From the cell containing the given text, extract its center point as (x, y) coordinate. 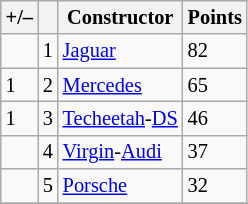
+/– (20, 17)
Points (215, 17)
65 (215, 85)
46 (215, 118)
3 (48, 118)
Porsche (120, 186)
Mercedes (120, 85)
5 (48, 186)
37 (215, 152)
Constructor (120, 17)
Jaguar (120, 51)
2 (48, 85)
82 (215, 51)
Virgin-Audi (120, 152)
Techeetah-DS (120, 118)
32 (215, 186)
4 (48, 152)
